Output the (X, Y) coordinate of the center of the cell containing the given text.  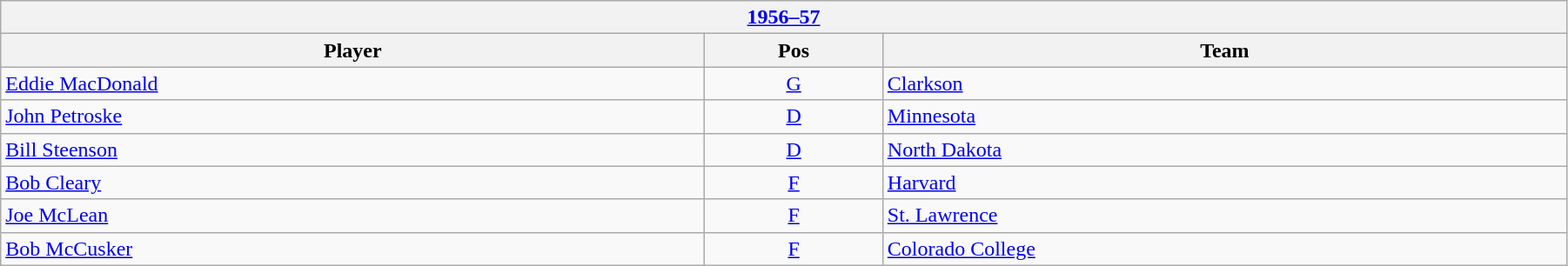
Player (353, 50)
Pos (794, 50)
Joe McLean (353, 216)
Bob Cleary (353, 183)
John Petroske (353, 116)
1956–57 (784, 17)
Clarkson (1224, 83)
Team (1224, 50)
Bill Steenson (353, 150)
St. Lawrence (1224, 216)
North Dakota (1224, 150)
G (794, 83)
Harvard (1224, 183)
Minnesota (1224, 116)
Bob McCusker (353, 249)
Eddie MacDonald (353, 83)
Colorado College (1224, 249)
